Capture the cell that displays the provided text and extract its [X, Y] central coordinate. 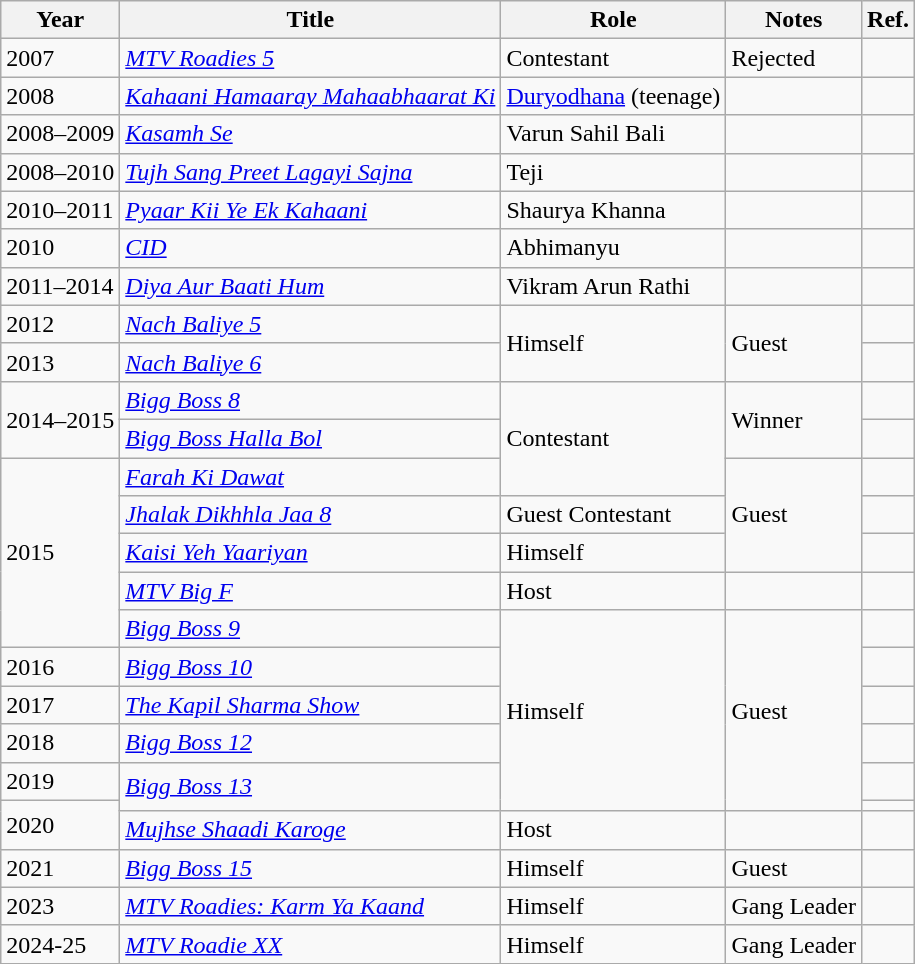
2007 [60, 58]
Year [60, 20]
Bigg Boss 8 [310, 400]
Bigg Boss Halla Bol [310, 438]
2021 [60, 868]
Nach Baliye 6 [310, 362]
2015 [60, 553]
2017 [60, 705]
Kahaani Hamaaray Mahaabhaarat Ki [310, 96]
2011–2014 [60, 286]
MTV Roadie XX [310, 944]
2014–2015 [60, 419]
Rejected [794, 58]
2008–2010 [60, 172]
2013 [60, 362]
2023 [60, 906]
Bigg Boss 10 [310, 667]
Notes [794, 20]
2010–2011 [60, 210]
2024-25 [60, 944]
Kaisi Yeh Yaariyan [310, 553]
Pyaar Kii Ye Ek Kahaani [310, 210]
Winner [794, 419]
2016 [60, 667]
Title [310, 20]
Bigg Boss 15 [310, 868]
Kasamh Se [310, 134]
Tujh Sang Preet Lagayi Sajna [310, 172]
Guest Contestant [614, 515]
2020 [60, 824]
2008 [60, 96]
Bigg Boss 13 [310, 786]
The Kapil Sharma Show [310, 705]
2010 [60, 248]
Jhalak Dikhhla Jaa 8 [310, 515]
Teji [614, 172]
CID [310, 248]
Mujhse Shaadi Karoge [310, 830]
Farah Ki Dawat [310, 477]
2008–2009 [60, 134]
Role [614, 20]
MTV Roadies: Karm Ya Kaand [310, 906]
2018 [60, 743]
Nach Baliye 5 [310, 324]
Bigg Boss 12 [310, 743]
2019 [60, 781]
Abhimanyu [614, 248]
Duryodhana (teenage) [614, 96]
2012 [60, 324]
MTV Big F [310, 591]
MTV Roadies 5 [310, 58]
Varun Sahil Bali [614, 134]
Diya Aur Baati Hum [310, 286]
Ref. [888, 20]
Vikram Arun Rathi [614, 286]
Shaurya Khanna [614, 210]
Bigg Boss 9 [310, 629]
